Locate the cell with the specified text and output its (x, y) center coordinate. 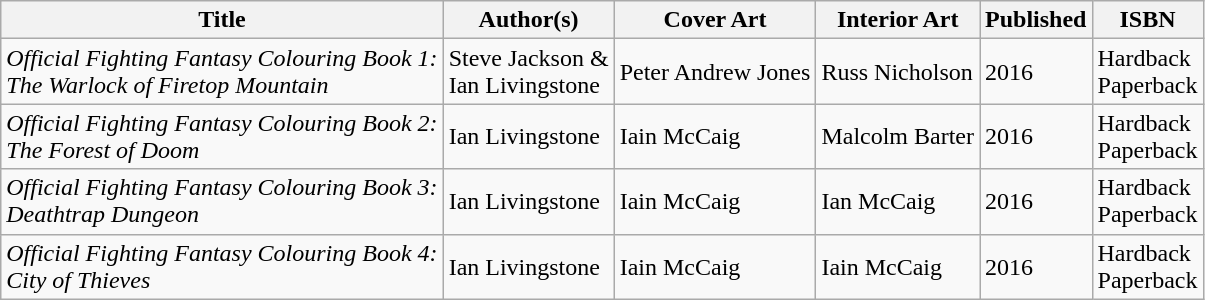
Steve Jackson & Ian Livingstone (528, 72)
Cover Art (715, 20)
Title (222, 20)
Interior Art (898, 20)
Official Fighting Fantasy Colouring Book 2:The Forest of Doom (222, 136)
Peter Andrew Jones (715, 72)
Author(s) (528, 20)
ISBN (1148, 20)
Official Fighting Fantasy Colouring Book 1:The Warlock of Firetop Mountain (222, 72)
Russ Nicholson (898, 72)
Official Fighting Fantasy Colouring Book 4:City of Thieves (222, 266)
Official Fighting Fantasy Colouring Book 3:Deathtrap Dungeon (222, 202)
Ian McCaig (898, 202)
Malcolm Barter (898, 136)
Published (1036, 20)
